Find where the given text appears and provide that cell's center as (X, Y) coordinate. 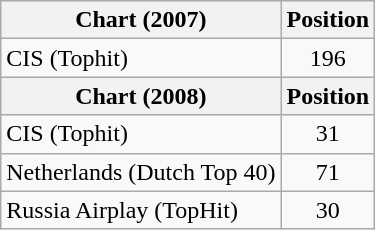
196 (328, 58)
31 (328, 134)
Chart (2007) (141, 20)
71 (328, 172)
30 (328, 210)
Russia Airplay (TopHit) (141, 210)
Netherlands (Dutch Top 40) (141, 172)
Chart (2008) (141, 96)
